Return the (x, y) coordinate for the center point of the cell that contains the specified text.  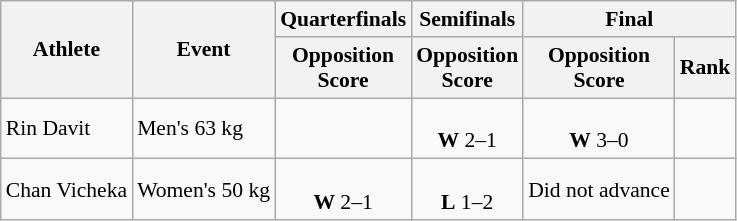
Rank (706, 68)
Quarterfinals (343, 19)
Did not advance (599, 190)
Final (629, 19)
Event (204, 50)
Semifinals (467, 19)
Athlete (66, 50)
L 1–2 (467, 190)
Men's 63 kg (204, 128)
Rin Davit (66, 128)
W 3–0 (599, 128)
Women's 50 kg (204, 190)
Chan Vicheka (66, 190)
